Scan for the cell matching the given text and deliver its (x, y) coordinate at center. 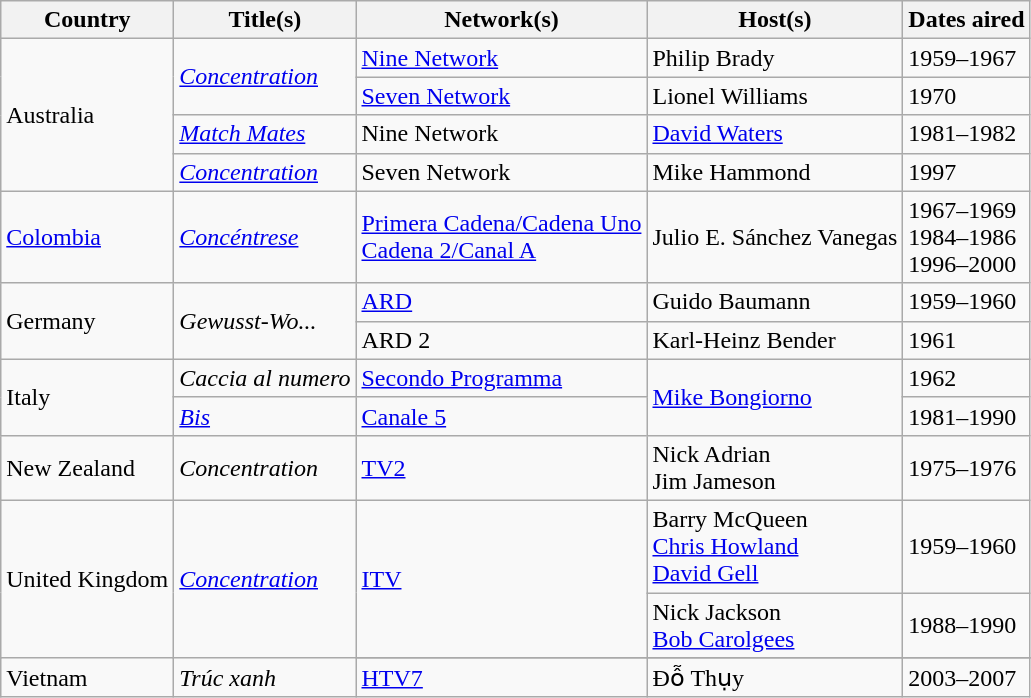
Guido Baumann (775, 302)
Concéntrese (265, 237)
HTV7 (502, 678)
Vietnam (88, 678)
Caccia al numero (265, 378)
Nick AdrianJim Jameson (775, 468)
ARD 2 (502, 340)
Lionel Williams (775, 96)
1988–1990 (966, 624)
Trúc xanh (265, 678)
Host(s) (775, 20)
1997 (966, 172)
1962 (966, 378)
Australia (88, 115)
Julio E. Sánchez Vanegas (775, 237)
Germany (88, 321)
1967–19691984–19861996–2000 (966, 237)
Network(s) (502, 20)
Mike Bongiorno (775, 397)
Country (88, 20)
Colombia (88, 237)
Dates aired (966, 20)
Đỗ Thụy (775, 678)
Philip Brady (775, 58)
Primera Cadena/Cadena UnoCadena 2/Canal A (502, 237)
David Waters (775, 134)
Secondo Programma (502, 378)
ARD (502, 302)
Title(s) (265, 20)
Mike Hammond (775, 172)
TV2 (502, 468)
1959–1967 (966, 58)
ITV (502, 578)
Nick JacksonBob Carolgees (775, 624)
2003–2007 (966, 678)
Karl-Heinz Bender (775, 340)
United Kingdom (88, 578)
Match Mates (265, 134)
Bis (265, 416)
1970 (966, 96)
Italy (88, 397)
1961 (966, 340)
New Zealand (88, 468)
1981–1990 (966, 416)
1975–1976 (966, 468)
Canale 5 (502, 416)
Gewusst-Wo... (265, 321)
1981–1982 (966, 134)
Barry McQueenChris HowlandDavid Gell (775, 546)
